Output the [X, Y] coordinate of the center of the cell containing the given text.  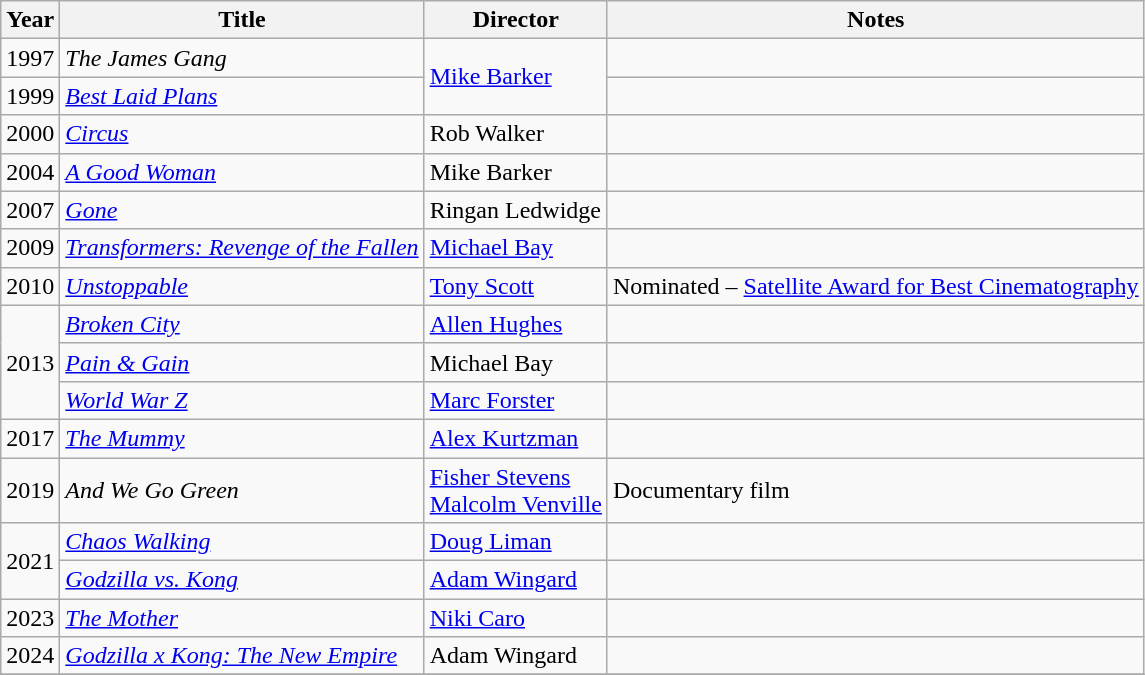
1999 [30, 96]
2000 [30, 134]
The Mother [242, 618]
Chaos Walking [242, 542]
Godzilla vs. Kong [242, 580]
Tony Scott [516, 286]
Marc Forster [516, 400]
2017 [30, 438]
2021 [30, 561]
A Good Woman [242, 172]
Best Laid Plans [242, 96]
Doug Liman [516, 542]
Rob Walker [516, 134]
Notes [876, 20]
World War Z [242, 400]
The James Gang [242, 58]
Niki Caro [516, 618]
And We Go Green [242, 490]
Director [516, 20]
The Mummy [242, 438]
2004 [30, 172]
2013 [30, 362]
Unstoppable [242, 286]
Broken City [242, 324]
Pain & Gain [242, 362]
Alex Kurtzman [516, 438]
Godzilla x Kong: The New Empire [242, 656]
1997 [30, 58]
Title [242, 20]
2023 [30, 618]
Circus [242, 134]
Ringan Ledwidge [516, 210]
2010 [30, 286]
Allen Hughes [516, 324]
2007 [30, 210]
Gone [242, 210]
2009 [30, 248]
Documentary film [876, 490]
Nominated – Satellite Award for Best Cinematography [876, 286]
Transformers: Revenge of the Fallen [242, 248]
Year [30, 20]
2019 [30, 490]
Fisher StevensMalcolm Venville [516, 490]
2024 [30, 656]
